Return (x, y) of the center of cell containing provided text 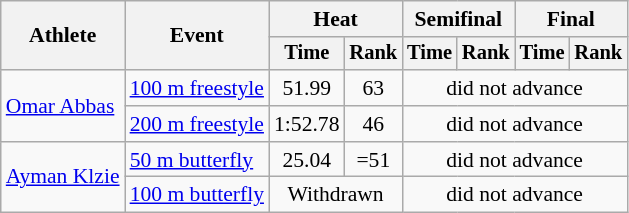
Athlete (63, 36)
51.99 (306, 88)
50 m butterfly (197, 160)
=51 (374, 160)
63 (374, 88)
46 (374, 124)
1:52.78 (306, 124)
25.04 (306, 160)
Withdrawn (336, 195)
Event (197, 36)
Ayman Klzie (63, 178)
Omar Abbas (63, 106)
100 m freestyle (197, 88)
200 m freestyle (197, 124)
Final (571, 19)
Heat (336, 19)
100 m butterfly (197, 195)
Semifinal (458, 19)
